Search for the cell housing the specified text and yield its [X, Y] center coordinate. 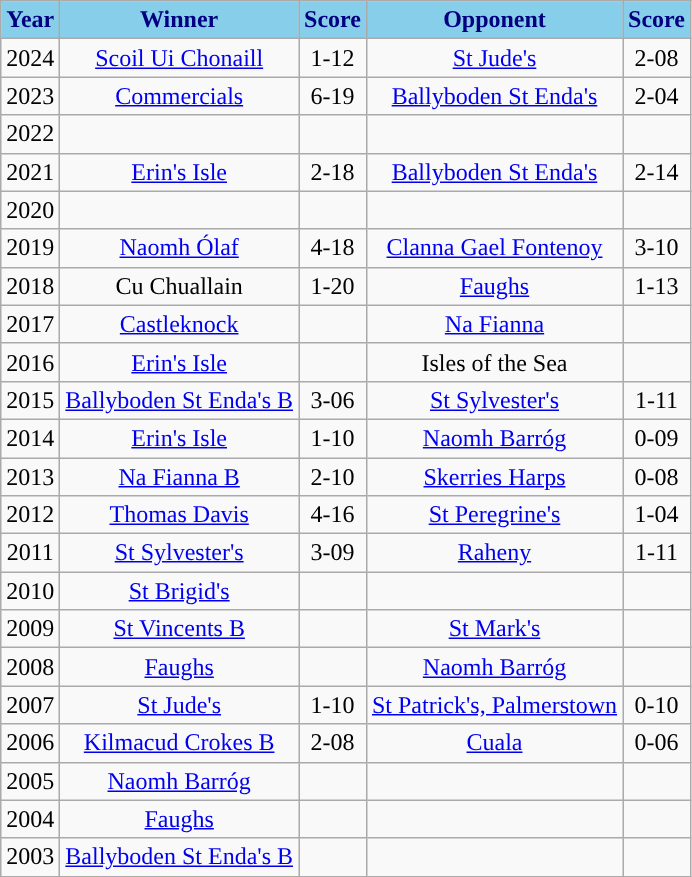
2024 [30, 58]
Na Fianna [494, 324]
2020 [30, 210]
0-06 [657, 743]
0-08 [657, 477]
2004 [30, 819]
2022 [30, 134]
4-16 [333, 515]
2018 [30, 286]
2015 [30, 400]
Commercials [180, 96]
2021 [30, 172]
Cu Chuallain [180, 286]
St Patrick's, Palmerstown [494, 705]
St Mark's [494, 629]
2019 [30, 248]
Isles of the Sea [494, 362]
2005 [30, 781]
2013 [30, 477]
2003 [30, 857]
Scoil Ui Chonaill [180, 58]
St Vincents B [180, 629]
Cuala [494, 743]
3-09 [333, 553]
St Brigid's [180, 591]
2017 [30, 324]
Skerries Harps [494, 477]
Raheny [494, 553]
4-18 [333, 248]
2016 [30, 362]
2-04 [657, 96]
2006 [30, 743]
Opponent [494, 20]
2-14 [657, 172]
1-20 [333, 286]
Castleknock [180, 324]
0-10 [657, 705]
2014 [30, 438]
3-06 [333, 400]
2007 [30, 705]
St Peregrine's [494, 515]
Clanna Gael Fontenoy [494, 248]
2012 [30, 515]
Na Fianna B [180, 477]
2011 [30, 553]
Thomas Davis [180, 515]
1-13 [657, 286]
Kilmacud Crokes B [180, 743]
Naomh Ólaf [180, 248]
2023 [30, 96]
Winner [180, 20]
2009 [30, 629]
6-19 [333, 96]
1-04 [657, 515]
1-12 [333, 58]
Year [30, 20]
2-10 [333, 477]
2-18 [333, 172]
3-10 [657, 248]
0-09 [657, 438]
2008 [30, 667]
2010 [30, 591]
